Detect which cell encompasses the target text, then output its [X, Y] center coordinate. 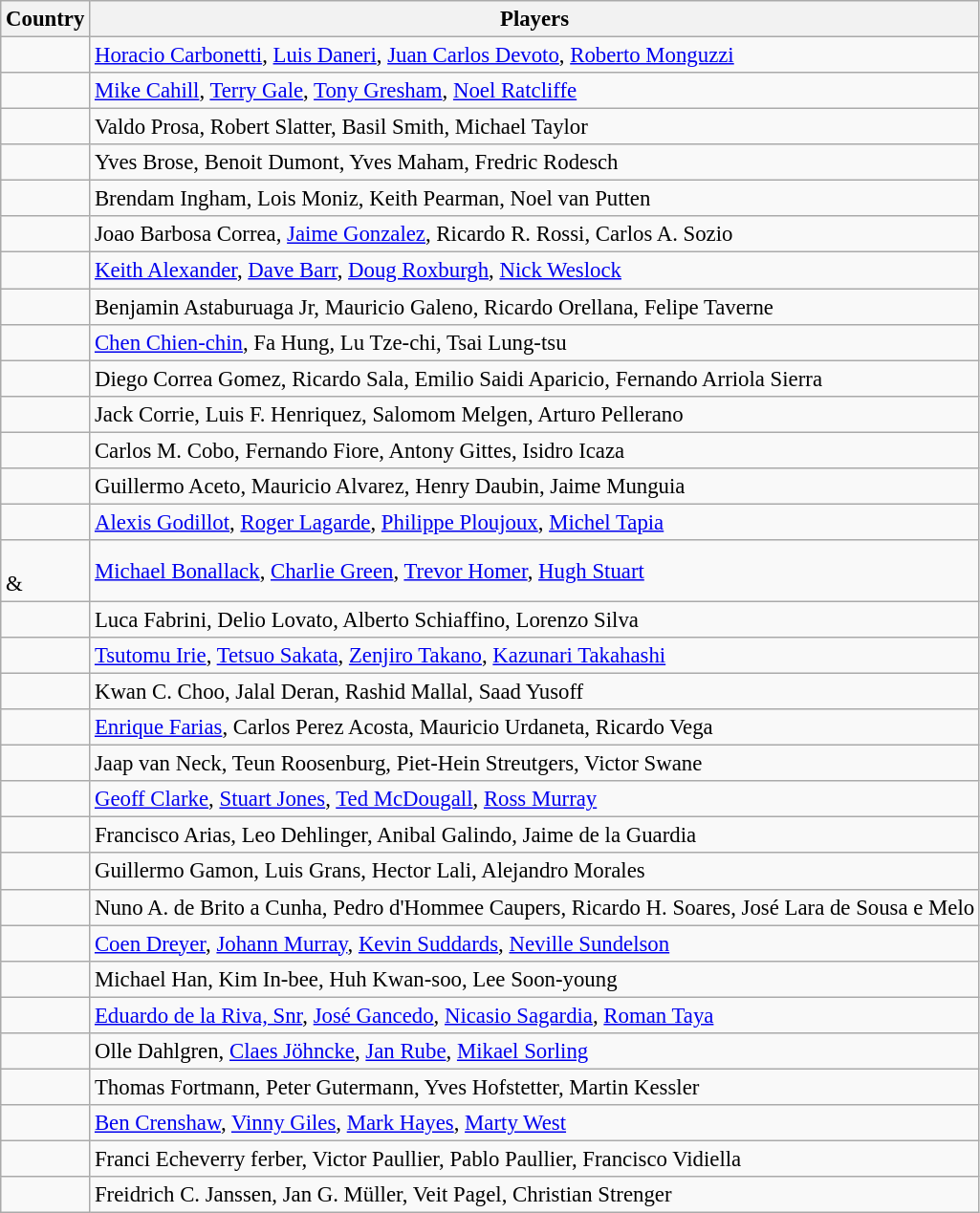
Jaap van Neck, Teun Roosenburg, Piet-Hein Streutgers, Victor Swane [535, 764]
Jack Corrie, Luis F. Henriquez, Salomom Melgen, Arturo Pellerano [535, 414]
Alexis Godillot, Roger Lagarde, Philippe Ploujoux, Michel Tapia [535, 522]
Valdo Prosa, Robert Slatter, Basil Smith, Michael Taylor [535, 127]
Benjamin Astaburuaga Jr, Mauricio Galeno, Ricardo Orellana, Felipe Taverne [535, 307]
Keith Alexander, Dave Barr, Doug Roxburgh, Nick Weslock [535, 271]
Diego Correa Gomez, Ricardo Sala, Emilio Saidi Aparicio, Fernando Arriola Sierra [535, 379]
Franci Echeverry ferber, Victor Paullier, Pablo Paullier, Francisco Vidiella [535, 1159]
Thomas Fortmann, Peter Gutermann, Yves Hofstetter, Martin Kessler [535, 1087]
Players [535, 19]
Geoff Clarke, Stuart Jones, Ted McDougall, Ross Murray [535, 799]
Yves Brose, Benoit Dumont, Yves Maham, Fredric Rodesch [535, 162]
Francisco Arias, Leo Dehlinger, Anibal Galindo, Jaime de la Guardia [535, 835]
Country [46, 19]
Nuno A. de Brito a Cunha, Pedro d'Hommee Caupers, Ricardo H. Soares, José Lara de Sousa e Melo [535, 907]
Kwan C. Choo, Jalal Deran, Rashid Mallal, Saad Yusoff [535, 692]
Eduardo de la Riva, Snr, José Gancedo, Nicasio Sagardia, Roman Taya [535, 1015]
Tsutomu Irie, Tetsuo Sakata, Zenjiro Takano, Kazunari Takahashi [535, 656]
Luca Fabrini, Delio Lovato, Alberto Schiaffino, Lorenzo Silva [535, 619]
& [46, 572]
Coen Dreyer, Johann Murray, Kevin Suddards, Neville Sundelson [535, 943]
Mike Cahill, Terry Gale, Tony Gresham, Noel Ratcliffe [535, 91]
Guillermo Gamon, Luis Grans, Hector Lali, Alejandro Morales [535, 872]
Carlos M. Cobo, Fernando Fiore, Antony Gittes, Isidro Icaza [535, 450]
Brendam Ingham, Lois Moniz, Keith Pearman, Noel van Putten [535, 199]
Michael Bonallack, Charlie Green, Trevor Homer, Hugh Stuart [535, 572]
Michael Han, Kim In-bee, Huh Kwan-soo, Lee Soon-young [535, 979]
Ben Crenshaw, Vinny Giles, Mark Hayes, Marty West [535, 1123]
Enrique Farias, Carlos Perez Acosta, Mauricio Urdaneta, Ricardo Vega [535, 727]
Guillermo Aceto, Mauricio Alvarez, Henry Daubin, Jaime Munguia [535, 487]
Horacio Carbonetti, Luis Daneri, Juan Carlos Devoto, Roberto Monguzzi [535, 55]
Olle Dahlgren, Claes Jöhncke, Jan Rube, Mikael Sorling [535, 1051]
Freidrich C. Janssen, Jan G. Müller, Veit Pagel, Christian Strenger [535, 1195]
Joao Barbosa Correa, Jaime Gonzalez, Ricardo R. Rossi, Carlos A. Sozio [535, 234]
Chen Chien-chin, Fa Hung, Lu Tze-chi, Tsai Lung-tsu [535, 342]
